Scan for the cell matching the given text and deliver its (x, y) coordinate at center. 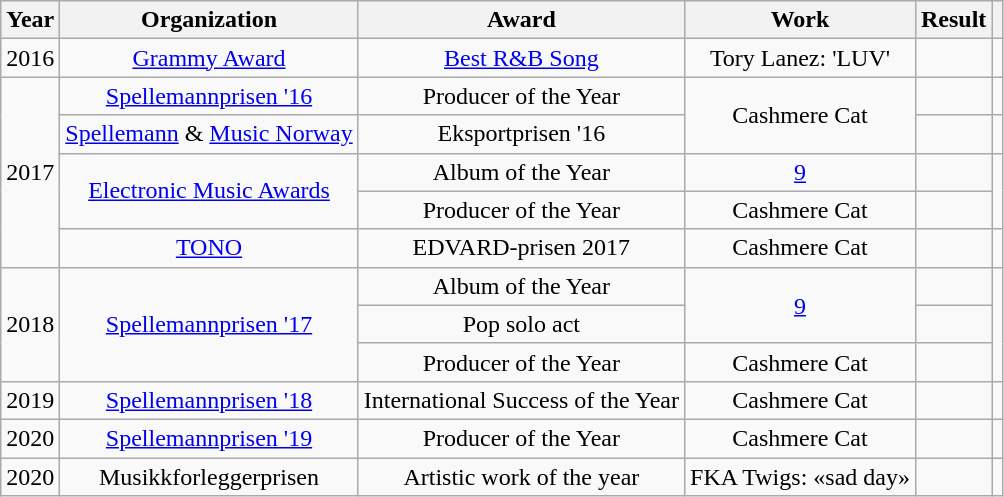
International Success of the Year (521, 400)
Spellemannprisen '17 (209, 324)
Electronic Music Awards (209, 191)
Award (521, 20)
FKA Twigs: «sad day» (800, 477)
Work (800, 20)
Year (30, 20)
TONO (209, 248)
Grammy Award (209, 58)
Organization (209, 20)
Best R&B Song (521, 58)
Artistic work of the year (521, 477)
Spellemannprisen '16 (209, 96)
2016 (30, 58)
EDVARD-prisen 2017 (521, 248)
Musikkforleggerprisen (209, 477)
Pop solo act (521, 324)
Spellemannprisen '19 (209, 438)
Result (953, 20)
Eksportprisen '16 (521, 134)
2018 (30, 324)
2019 (30, 400)
2017 (30, 172)
Spellemann & Music Norway (209, 134)
Tory Lanez: 'LUV' (800, 58)
Spellemannprisen '18 (209, 400)
